Locate the cell with the specified text and output its (x, y) center coordinate. 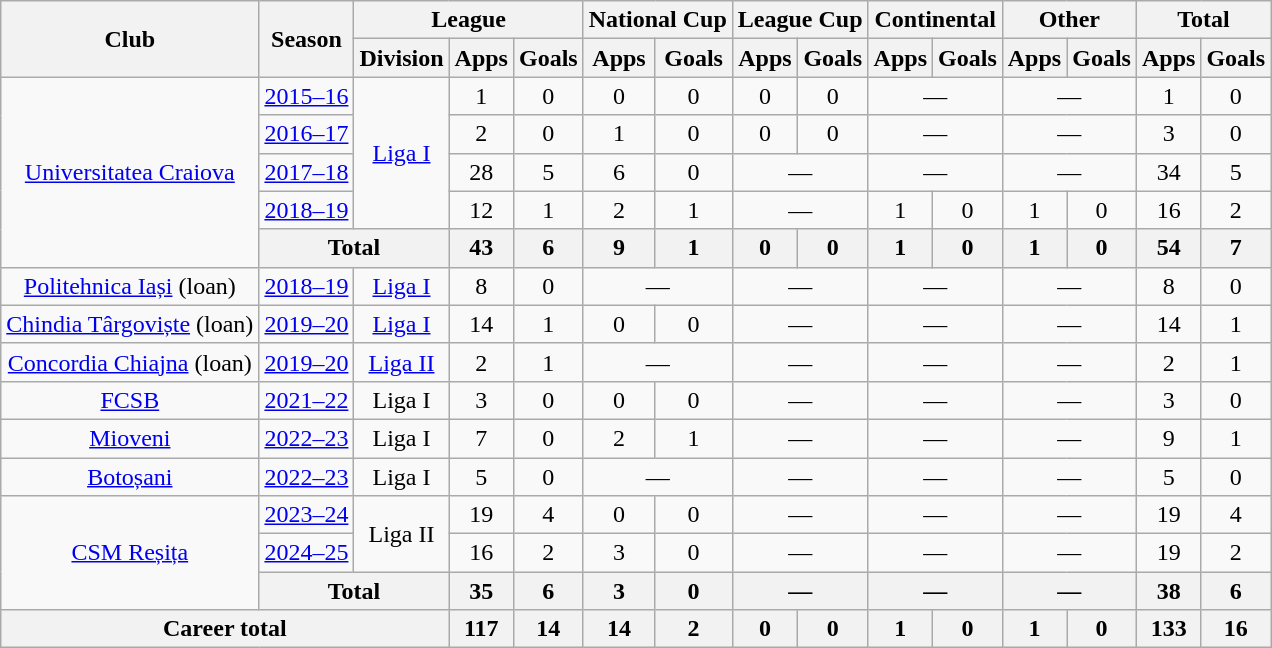
35 (481, 591)
League Cup (800, 20)
2023–24 (306, 515)
Botoșani (130, 477)
Career total (225, 629)
38 (1168, 591)
2016–17 (306, 134)
Politehnica Iași (loan) (130, 286)
Division (402, 58)
12 (481, 210)
League (468, 20)
43 (481, 248)
117 (481, 629)
Universitatea Craiova (130, 172)
Continental (935, 20)
Mioveni (130, 438)
Club (130, 39)
34 (1168, 172)
CSM Reșița (130, 553)
2024–25 (306, 553)
Other (1069, 20)
28 (481, 172)
Season (306, 39)
2015–16 (306, 96)
2021–22 (306, 400)
National Cup (658, 20)
2017–18 (306, 172)
54 (1168, 248)
Chindia Târgoviște (loan) (130, 324)
133 (1168, 629)
FCSB (130, 400)
Concordia Chiajna (loan) (130, 362)
